Find where the given text appears and provide that cell's center as [X, Y] coordinate. 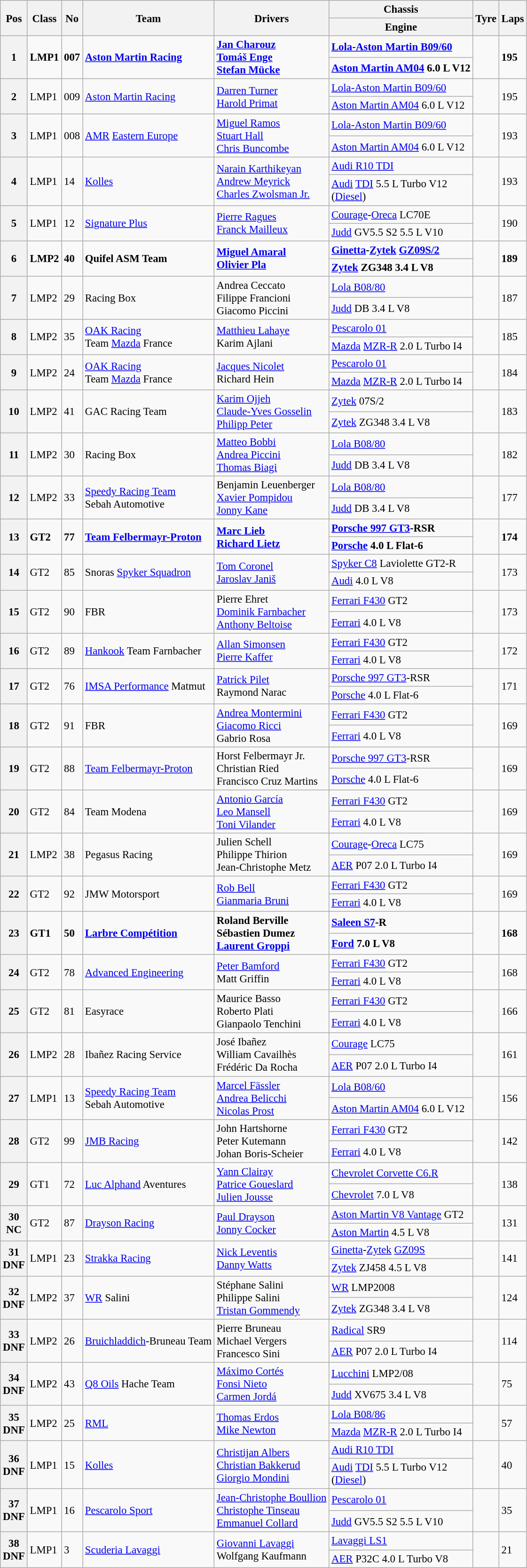
99 [72, 1141]
Pierre Ragues Franck Mailleux [272, 223]
Allan Simonsen Pierre Kaffer [272, 651]
7 [14, 298]
Miguel Amaral Olivier Pla [272, 259]
Thomas Erdos Mike Newton [272, 1424]
Courage LC75 [401, 1044]
Lavaggi LS1 [401, 1541]
Lola B08/86 [401, 1415]
138 [512, 1184]
33 [72, 498]
172 [512, 651]
189 [512, 259]
Miguel Ramos Stuart Hall Chris Buncombe [272, 136]
Easyrace [149, 1011]
185 [512, 337]
Scuderia Lavaggi [149, 1550]
JMB Racing [149, 1141]
37 [72, 1298]
Judd XV675 3.4 L V8 [401, 1395]
Chevrolet 7.0 L V8 [401, 1195]
Paul Drayson Jonny Cocker [272, 1223]
187 [512, 298]
Courage-Oreca LC70E [401, 215]
Andrea Montermini Giacomo Ricci Gabrio Rosa [272, 725]
Strakka Racing [149, 1259]
11 [14, 455]
2 [14, 97]
Zytek 07S/2 [401, 401]
Lola B08/60 [401, 1087]
Snoras Spyker Squadron [149, 572]
78 [72, 972]
22 [14, 894]
171 [512, 686]
AMR Eastern Europe [149, 136]
124 [512, 1298]
90 [72, 612]
Peter Bamford Matt Griffin [272, 972]
Narain Karthikeyan Andrew Meyrick Charles Zwolsman Jr. [272, 181]
31DNF [14, 1259]
9 [14, 373]
Pescarolo Sport [149, 1511]
Quifel ASM Team [149, 259]
75 [512, 1384]
Q8 Oils Hache Team [149, 1384]
161 [512, 1055]
Karim Ojjeh Claude-Yves Gosselin Philipp Peter [272, 412]
Drayson Racing [149, 1223]
92 [72, 894]
Team [149, 18]
184 [512, 373]
43 [72, 1384]
89 [72, 651]
Pegasus Racing [149, 855]
1 [14, 57]
30NC [14, 1223]
Aston Martin V8 Vantage GT2 [401, 1214]
Christijan Albers Christian Bakkerud Giorgio Mondini [272, 1465]
Yann Clairay Patrice Goueslard Julien Jousse [272, 1184]
Courage-Oreca LC75 [401, 844]
Drivers [272, 18]
Spyker C8 Laviolette GT2-R [401, 564]
Tom Coronel Jaroslav Janiš [272, 572]
Larbre Compétition [149, 933]
34DNF [14, 1384]
Stéphane Salini Philippe Salini Tristan Gommendy [272, 1298]
190 [512, 223]
Lucchini LMP2/08 [401, 1373]
32DNF [14, 1298]
114 [512, 1341]
183 [512, 412]
174 [512, 537]
177 [512, 498]
Marcel Fässler Andrea Belicchi Nicolas Prost [272, 1098]
18 [14, 725]
Darren Turner Harold Primat [272, 97]
41 [72, 412]
Antonio García Leo Mansell Toni Vilander [272, 812]
John Hartshorne Peter Kutemann Johan Boris-Scheier [272, 1141]
5 [14, 223]
Jacques Nicolet Richard Hein [272, 373]
Luc Alphand Aventures [149, 1184]
Saleen S7-R [401, 923]
Pos [14, 18]
Matthieu Lahaye Karim Ajlani [272, 337]
57 [512, 1424]
141 [512, 1259]
Audi 4.0 L V8 [401, 581]
Aston Martin 4.5 L V8 [401, 1232]
33DNF [14, 1341]
77 [72, 537]
Horst Felbermayr Jr. Christian Ried Francisco Cruz Martins [272, 769]
Tyre [486, 18]
8 [14, 337]
Maurice Basso Roberto Plati Gianpaolo Tenchini [272, 1011]
Roland Berville Sébastien Dumez Laurent Groppi [272, 933]
Chassis [401, 9]
José Ibañez William Cavailhès Frédéric Da Rocha [272, 1055]
27 [14, 1098]
76 [72, 686]
Jan Charouz Tomáš Enge Stefan Mücke [272, 57]
91 [72, 725]
Ginetta-Zytek GZ09S/2 [401, 250]
19 [14, 769]
156 [512, 1098]
20 [14, 812]
Radical SR9 [401, 1330]
WR LMP2008 [401, 1287]
Zytek ZJ458 4.5 L V8 [401, 1267]
IMSA Performance Matmut [149, 686]
009 [72, 97]
Patrick Pilet Raymond Narac [272, 686]
38 [72, 855]
Class [44, 18]
Pierre Bruneau Michael Vergers Francesco Sini [272, 1341]
Team Modena [149, 812]
Benjamin Leuenberger Xavier Pompidou Jonny Kane [272, 498]
Rob Bell Gianmaria Bruni [272, 894]
37DNF [14, 1511]
142 [512, 1141]
Marc Lieb Richard Lietz [272, 537]
JMW Motorsport [149, 894]
4 [14, 181]
72 [72, 1184]
30 [72, 455]
Matteo Bobbi Andrea Piccini Thomas Biagi [272, 455]
Engine [401, 27]
Nick Leventis Danny Watts [272, 1259]
38DNF [14, 1550]
RML [149, 1424]
166 [512, 1011]
Ibañez Racing Service [149, 1055]
Giovanni Lavaggi Wolfgang Kaufmann [272, 1550]
Bruichladdich-Bruneau Team [149, 1341]
Chevrolet Corvette C6.R [401, 1173]
GAC Racing Team [149, 412]
007 [72, 57]
Ginetta-Zytek GZ09S [401, 1250]
No [72, 18]
35DNF [14, 1424]
17 [14, 686]
131 [512, 1223]
Pierre Ehret Dominik Farnbacher Anthony Beltoise [272, 612]
Advanced Engineering [149, 972]
AER P32C 4.0 L Turbo V8 [401, 1559]
87 [72, 1223]
88 [72, 769]
10 [14, 412]
Hankook Team Farnbacher [149, 651]
Jean-Christophe Boullion Christophe Tinseau Emmanuel Collard [272, 1511]
008 [72, 136]
Máximo Cortés Fonsi Nieto Carmen Jordá [272, 1384]
50 [72, 933]
85 [72, 572]
Signature Plus [149, 223]
6 [14, 259]
WR Salini [149, 1298]
Ford 7.0 L V8 [401, 944]
182 [512, 455]
Laps [512, 18]
84 [72, 812]
Julien Schell Philippe Thirion Jean-Christophe Metz [272, 855]
81 [72, 1011]
36DNF [14, 1465]
Andrea Ceccato Filippe Francioni Giacomo Piccini [272, 298]
